Output the [x, y] coordinate of the center of the cell containing the given text.  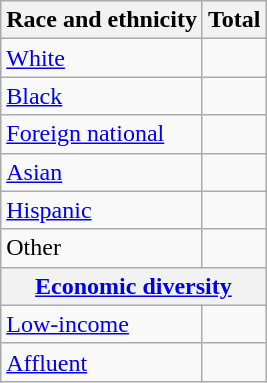
Race and ethnicity [102, 20]
Hispanic [102, 210]
Economic diversity [134, 286]
Black [102, 96]
Low-income [102, 324]
Total [234, 20]
Foreign national [102, 134]
Asian [102, 172]
White [102, 58]
Affluent [102, 362]
Other [102, 248]
